Detect which cell encompasses the target text, then output its (x, y) center coordinate. 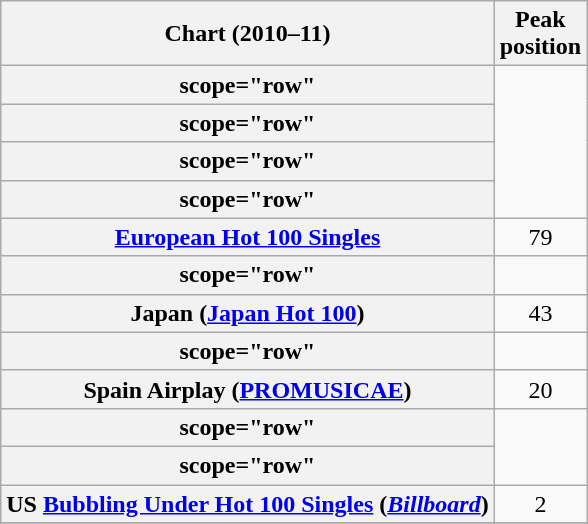
Chart (2010–11) (248, 34)
79 (540, 237)
European Hot 100 Singles (248, 237)
US Bubbling Under Hot 100 Singles (Billboard) (248, 503)
Japan (Japan Hot 100) (248, 313)
2 (540, 503)
Spain Airplay (PROMUSICAE) (248, 389)
43 (540, 313)
Peakposition (540, 34)
20 (540, 389)
